Determine the [X, Y] coordinate at the center of the cell enclosing the given text.  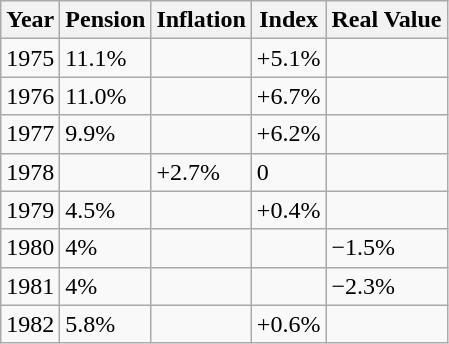
+6.7% [288, 96]
+0.4% [288, 210]
Real Value [386, 20]
0 [288, 172]
1978 [30, 172]
1975 [30, 58]
1980 [30, 248]
Year [30, 20]
Index [288, 20]
Inflation [201, 20]
+0.6% [288, 324]
11.0% [106, 96]
−1.5% [386, 248]
−2.3% [386, 286]
+6.2% [288, 134]
+5.1% [288, 58]
1981 [30, 286]
1977 [30, 134]
5.8% [106, 324]
Pension [106, 20]
1982 [30, 324]
+2.7% [201, 172]
1976 [30, 96]
4.5% [106, 210]
11.1% [106, 58]
1979 [30, 210]
9.9% [106, 134]
